Capture the cell that displays the provided text and extract its (X, Y) central coordinate. 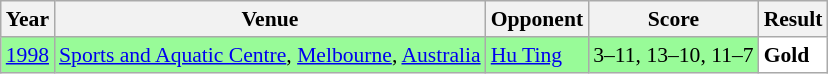
Sports and Aquatic Centre, Melbourne, Australia (270, 55)
Year (28, 19)
Hu Ting (538, 55)
1998 (28, 55)
3–11, 13–10, 11–7 (673, 55)
Gold (794, 55)
Venue (270, 19)
Score (673, 19)
Result (794, 19)
Opponent (538, 19)
